Scan for the cell matching the given text and deliver its [X, Y] coordinate at center. 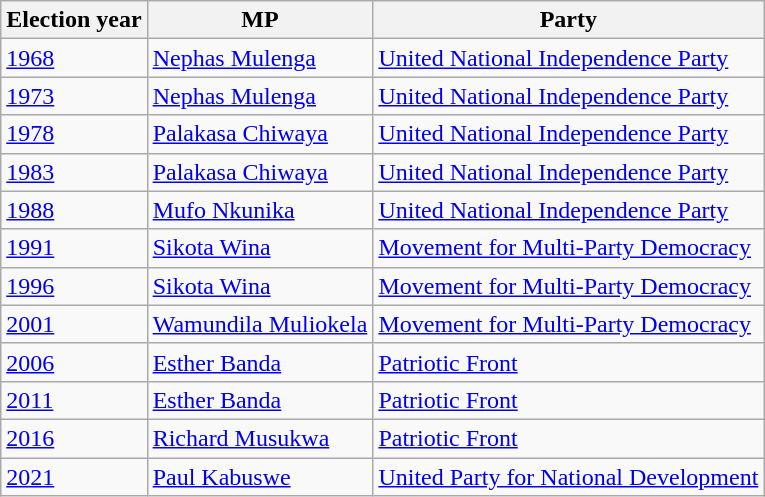
Party [568, 20]
United Party for National Development [568, 477]
2011 [74, 400]
1991 [74, 248]
2006 [74, 362]
1996 [74, 286]
1978 [74, 134]
MP [260, 20]
1983 [74, 172]
2016 [74, 438]
Paul Kabuswe [260, 477]
1968 [74, 58]
2021 [74, 477]
Election year [74, 20]
Mufo Nkunika [260, 210]
1973 [74, 96]
Richard Musukwa [260, 438]
1988 [74, 210]
2001 [74, 324]
Wamundila Muliokela [260, 324]
